Extract the (x, y) coordinate from the center of the cell holding the provided text.  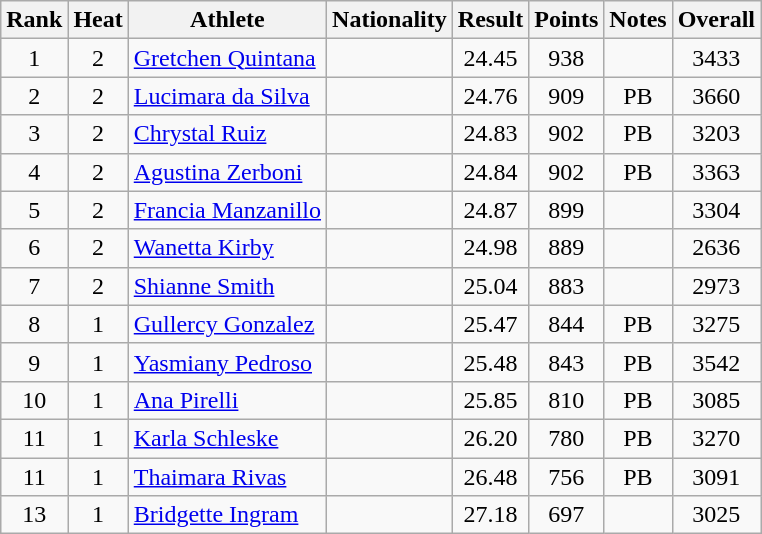
938 (566, 58)
24.87 (490, 210)
3 (34, 134)
25.85 (490, 400)
5 (34, 210)
6 (34, 248)
Thaimara Rivas (227, 477)
27.18 (490, 515)
Yasmiany Pedroso (227, 362)
24.83 (490, 134)
3270 (716, 438)
26.20 (490, 438)
899 (566, 210)
26.48 (490, 477)
3304 (716, 210)
Ana Pirelli (227, 400)
8 (34, 324)
7 (34, 286)
889 (566, 248)
3363 (716, 172)
Karla Schleske (227, 438)
Wanetta Kirby (227, 248)
25.04 (490, 286)
Chrystal Ruiz (227, 134)
Athlete (227, 20)
844 (566, 324)
24.76 (490, 96)
4 (34, 172)
883 (566, 286)
Shianne Smith (227, 286)
Francia Manzanillo (227, 210)
780 (566, 438)
24.84 (490, 172)
3085 (716, 400)
Nationality (390, 20)
3025 (716, 515)
Result (490, 20)
24.45 (490, 58)
697 (566, 515)
Overall (716, 20)
Rank (34, 20)
13 (34, 515)
Notes (638, 20)
Lucimara da Silva (227, 96)
Bridgette Ingram (227, 515)
25.48 (490, 362)
9 (34, 362)
3542 (716, 362)
810 (566, 400)
Heat (98, 20)
756 (566, 477)
909 (566, 96)
2973 (716, 286)
2636 (716, 248)
3433 (716, 58)
3203 (716, 134)
843 (566, 362)
3660 (716, 96)
Gullercy Gonzalez (227, 324)
24.98 (490, 248)
3091 (716, 477)
Gretchen Quintana (227, 58)
10 (34, 400)
Points (566, 20)
25.47 (490, 324)
3275 (716, 324)
Agustina Zerboni (227, 172)
